Locate the cell with the specified text and output its [x, y] center coordinate. 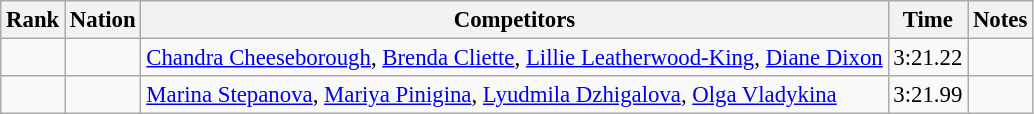
Competitors [514, 20]
Chandra Cheeseborough, Brenda Cliette, Lillie Leatherwood-King, Diane Dixon [514, 58]
3:21.22 [928, 58]
Nation [103, 20]
3:21.99 [928, 95]
Rank [33, 20]
Notes [1000, 20]
Time [928, 20]
Marina Stepanova, Mariya Pinigina, Lyudmila Dzhigalova, Olga Vladykina [514, 95]
